Return the (x, y) coordinate for the center point of the cell that contains the specified text.  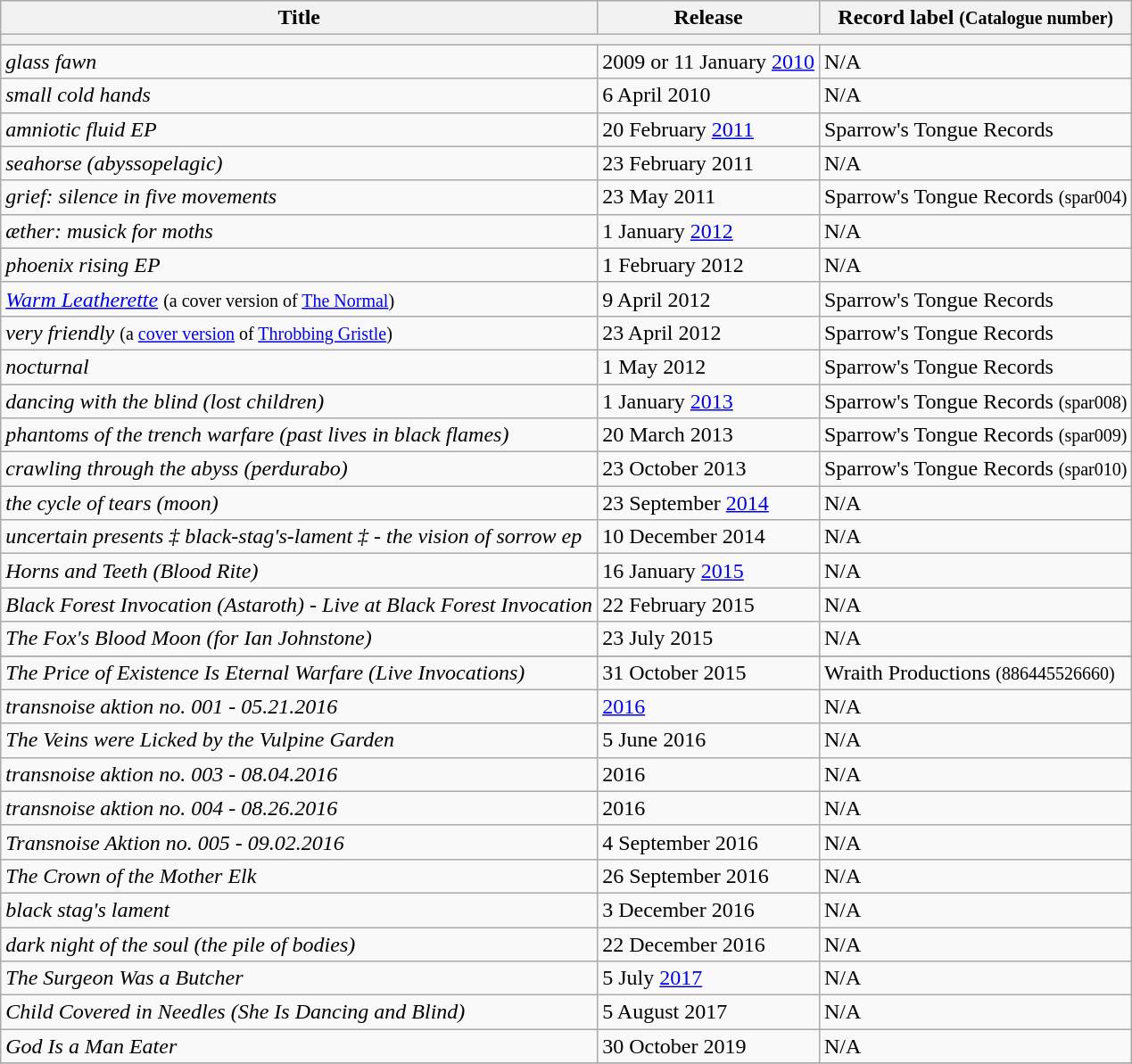
22 February 2015 (708, 605)
The Crown of the Mother Elk (300, 876)
5 August 2017 (708, 1012)
Title (300, 18)
the cycle of tears (moon) (300, 503)
31 October 2015 (708, 672)
uncertain presents ‡ black-stag's-lament ‡ - the vision of sorrow ep (300, 537)
26 September 2016 (708, 876)
nocturnal (300, 367)
God Is a Man Eater (300, 1046)
The Fox's Blood Moon (for Ian Johnstone) (300, 639)
2009 or 11 January 2010 (708, 62)
æther: musick for moths (300, 231)
The Surgeon Was a Butcher (300, 978)
20 March 2013 (708, 435)
5 June 2016 (708, 740)
amniotic fluid EP (300, 129)
Sparrow's Tongue Records (spar008) (976, 400)
Sparrow's Tongue Records (spar010) (976, 469)
grief: silence in five movements (300, 197)
Transnoise Aktion no. 005 - 09.02.2016 (300, 842)
Release (708, 18)
phantoms of the trench warfare (past lives in black flames) (300, 435)
4 September 2016 (708, 842)
23 April 2012 (708, 333)
small cold hands (300, 95)
transnoise aktion no. 003 - 08.04.2016 (300, 774)
30 October 2019 (708, 1046)
The Veins were Licked by the Vulpine Garden (300, 740)
23 July 2015 (708, 639)
crawling through the abyss (perdurabo) (300, 469)
Wraith Productions (886445526660) (976, 672)
16 January 2015 (708, 571)
dancing with the blind (lost children) (300, 400)
Warm Leatherette (a cover version of The Normal) (300, 299)
Sparrow's Tongue Records (spar009) (976, 435)
20 February 2011 (708, 129)
Black Forest Invocation (Astaroth) - Live at Black Forest Invocation (300, 605)
23 May 2011 (708, 197)
23 October 2013 (708, 469)
phoenix rising EP (300, 265)
Sparrow's Tongue Records (spar004) (976, 197)
transnoise aktion no. 001 - 05.21.2016 (300, 706)
The Price of Existence Is Eternal Warfare (Live Invocations) (300, 672)
5 July 2017 (708, 978)
10 December 2014 (708, 537)
transnoise aktion no. 004 - 08.26.2016 (300, 808)
1 January 2012 (708, 231)
very friendly (a cover version of Throbbing Gristle) (300, 333)
3 December 2016 (708, 910)
6 April 2010 (708, 95)
1 February 2012 (708, 265)
black stag's lament (300, 910)
22 December 2016 (708, 944)
Horns and Teeth (Blood Rite) (300, 571)
dark night of the soul (the pile of bodies) (300, 944)
Child Covered in Needles (She Is Dancing and Blind) (300, 1012)
23 February 2011 (708, 163)
1 May 2012 (708, 367)
Record label (Catalogue number) (976, 18)
glass fawn (300, 62)
1 January 2013 (708, 400)
seahorse (abyssopelagic) (300, 163)
9 April 2012 (708, 299)
23 September 2014 (708, 503)
